Determine the [X, Y] coordinate at the center of the cell enclosing the given text.  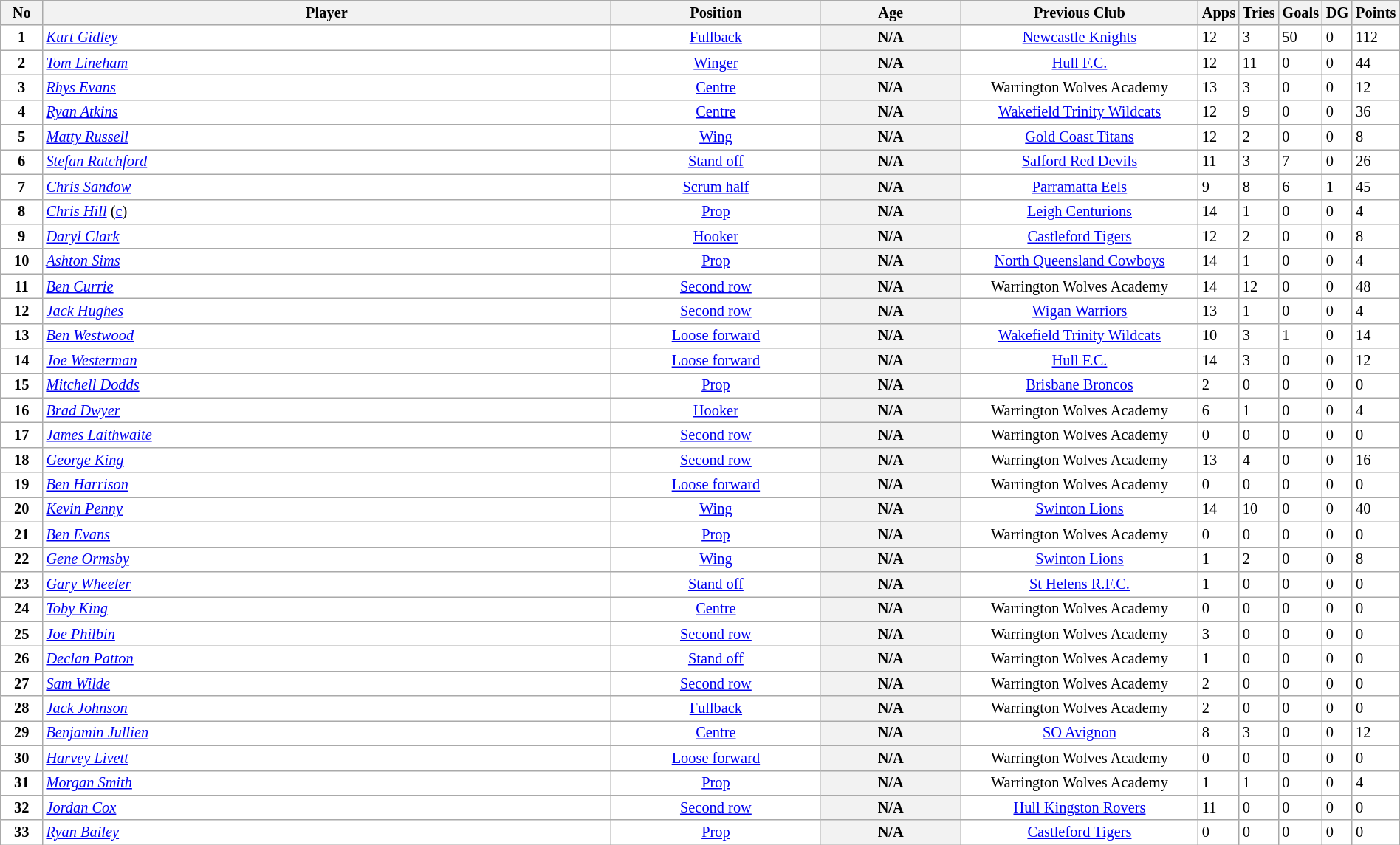
Ryan Bailey [327, 832]
Goals [1300, 13]
Kevin Penny [327, 509]
44 [1376, 63]
Tries [1258, 13]
Morgan Smith [327, 783]
Points [1376, 13]
15 [22, 385]
Sam Wilde [327, 683]
Parramatta Eels [1080, 187]
DG [1337, 13]
Declan Patton [327, 658]
19 [22, 485]
22 [22, 559]
112 [1376, 38]
Position [716, 13]
Chris Sandow [327, 187]
Gene Ormsby [327, 559]
Tom Lineham [327, 63]
Ben Harrison [327, 485]
Leigh Centurions [1080, 212]
17 [22, 435]
Rhys Evans [327, 87]
Ben Evans [327, 534]
Gold Coast Titans [1080, 137]
29 [22, 733]
Joe Philbin [327, 634]
20 [22, 509]
32 [22, 807]
28 [22, 708]
Brad Dwyer [327, 410]
Chris Hill (c) [327, 212]
Gary Wheeler [327, 584]
Jordan Cox [327, 807]
Benjamin Jullien [327, 733]
Scrum half [716, 187]
Hull Kingston Rovers [1080, 807]
Newcastle Knights [1080, 38]
Winger [716, 63]
Stefan Ratchford [327, 162]
George King [327, 460]
33 [22, 832]
24 [22, 609]
Kurt Gidley [327, 38]
Toby King [327, 609]
Ben Westwood [327, 336]
James Laithwaite [327, 435]
Jack Johnson [327, 708]
30 [22, 758]
No [22, 13]
31 [22, 783]
St Helens R.F.C. [1080, 584]
5 [22, 137]
Player [327, 13]
23 [22, 584]
Jack Hughes [327, 311]
Harvey Livett [327, 758]
Ashton Sims [327, 261]
Joe Westerman [327, 361]
North Queensland Cowboys [1080, 261]
36 [1376, 112]
18 [22, 460]
27 [22, 683]
25 [22, 634]
Previous Club [1080, 13]
Brisbane Broncos [1080, 385]
Ryan Atkins [327, 112]
40 [1376, 509]
21 [22, 534]
Apps [1218, 13]
SO Avignon [1080, 733]
Matty Russell [327, 137]
45 [1376, 187]
50 [1300, 38]
Mitchell Dodds [327, 385]
Ben Currie [327, 286]
48 [1376, 286]
Daryl Clark [327, 236]
Wigan Warriors [1080, 311]
Salford Red Devils [1080, 162]
Age [891, 13]
